Locate the cell with the specified text and output its [x, y] center coordinate. 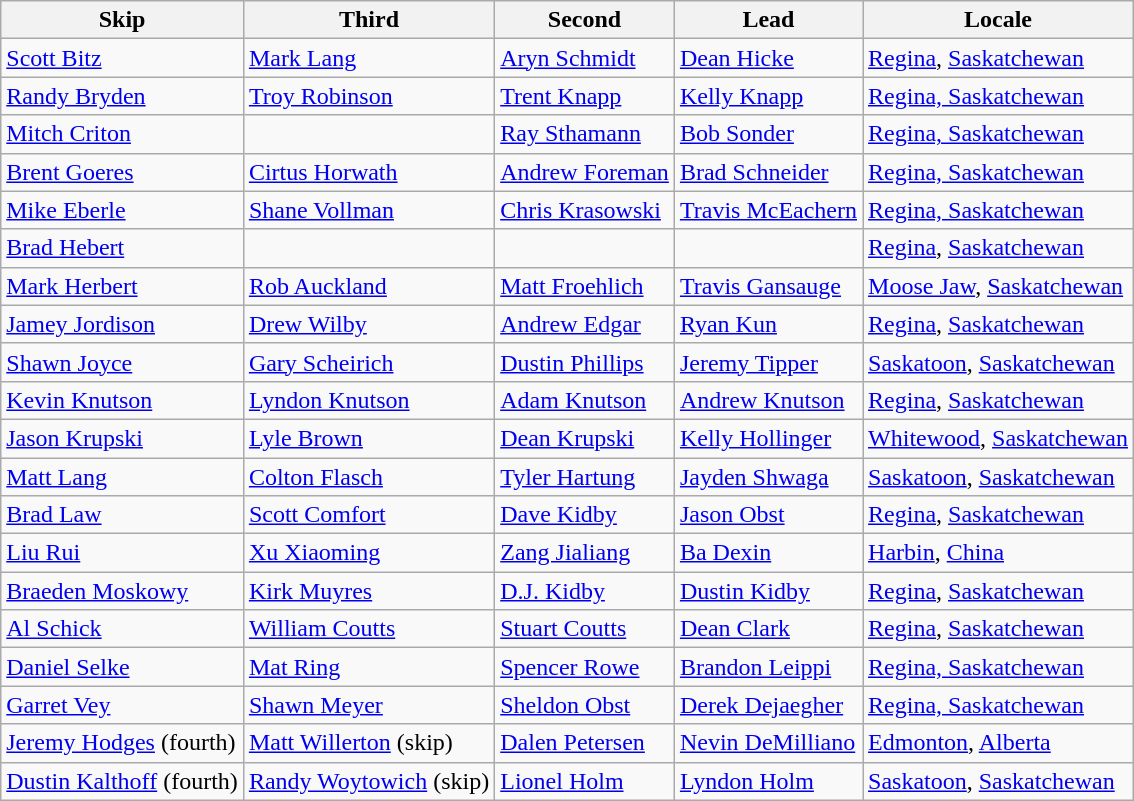
Braeden Moskowy [122, 591]
Adam Knutson [585, 400]
Brandon Leippi [768, 667]
Second [585, 20]
Dustin Kalthoff (fourth) [122, 781]
Brent Goeres [122, 172]
Jayden Shwaga [768, 477]
Dean Clark [768, 629]
Third [368, 20]
Randy Bryden [122, 96]
Xu Xiaoming [368, 553]
D.J. Kidby [585, 591]
Spencer Rowe [585, 667]
Lionel Holm [585, 781]
Edmonton, Alberta [998, 743]
Brad Hebert [122, 248]
Ray Sthamann [585, 134]
Scott Bitz [122, 58]
Ryan Kun [768, 324]
Travis Gansauge [768, 286]
Kelly Hollinger [768, 438]
Chris Krasowski [585, 210]
Kelly Knapp [768, 96]
Dave Kidby [585, 515]
Skip [122, 20]
Trent Knapp [585, 96]
Andrew Edgar [585, 324]
Troy Robinson [368, 96]
Dalen Petersen [585, 743]
Lyndon Knutson [368, 400]
Brad Schneider [768, 172]
Mark Herbert [122, 286]
Andrew Knutson [768, 400]
Jeremy Tipper [768, 362]
Mitch Criton [122, 134]
Jamey Jordison [122, 324]
Ba Dexin [768, 553]
Matt Willerton (skip) [368, 743]
Rob Auckland [368, 286]
Dustin Phillips [585, 362]
William Coutts [368, 629]
Drew Wilby [368, 324]
Dean Hicke [768, 58]
Travis McEachern [768, 210]
Shawn Meyer [368, 705]
Aryn Schmidt [585, 58]
Jeremy Hodges (fourth) [122, 743]
Dean Krupski [585, 438]
Al Schick [122, 629]
Mat Ring [368, 667]
Randy Woytowich (skip) [368, 781]
Lyndon Holm [768, 781]
Kevin Knutson [122, 400]
Moose Jaw, Saskatchewan [998, 286]
Colton Flasch [368, 477]
Brad Law [122, 515]
Jason Krupski [122, 438]
Jason Obst [768, 515]
Zang Jialiang [585, 553]
Mike Eberle [122, 210]
Sheldon Obst [585, 705]
Garret Vey [122, 705]
Locale [998, 20]
Kirk Muyres [368, 591]
Lyle Brown [368, 438]
Harbin, China [998, 553]
Gary Scheirich [368, 362]
Nevin DeMilliano [768, 743]
Liu Rui [122, 553]
Bob Sonder [768, 134]
Matt Froehlich [585, 286]
Derek Dejaegher [768, 705]
Scott Comfort [368, 515]
Shane Vollman [368, 210]
Daniel Selke [122, 667]
Lead [768, 20]
Matt Lang [122, 477]
Stuart Coutts [585, 629]
Cirtus Horwath [368, 172]
Mark Lang [368, 58]
Shawn Joyce [122, 362]
Andrew Foreman [585, 172]
Tyler Hartung [585, 477]
Whitewood, Saskatchewan [998, 438]
Dustin Kidby [768, 591]
